Output the [x, y] coordinate of the center of the cell containing the given text.  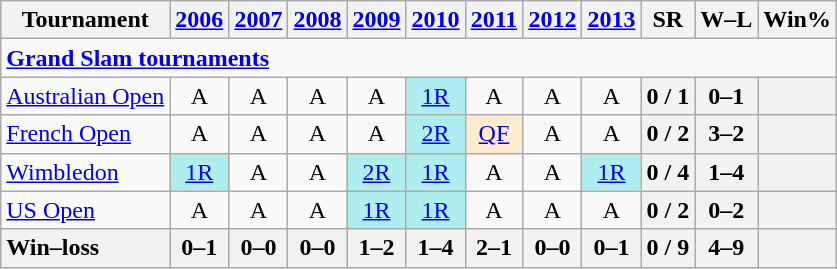
4–9 [726, 248]
Australian Open [86, 96]
French Open [86, 134]
US Open [86, 210]
0–2 [726, 210]
W–L [726, 20]
2009 [376, 20]
Win–loss [86, 248]
Tournament [86, 20]
Win% [798, 20]
2012 [552, 20]
2013 [612, 20]
2–1 [494, 248]
0 / 4 [668, 172]
2011 [494, 20]
0 / 1 [668, 96]
Wimbledon [86, 172]
2007 [258, 20]
2008 [318, 20]
2010 [436, 20]
1–2 [376, 248]
SR [668, 20]
0 / 9 [668, 248]
Grand Slam tournaments [419, 58]
2006 [200, 20]
3–2 [726, 134]
QF [494, 134]
